Scan for the cell matching the given text and deliver its (x, y) coordinate at center. 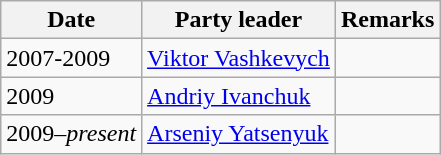
Viktor Vashkevych (239, 58)
Party leader (239, 20)
Arseniy Yatsenyuk (239, 134)
Date (72, 20)
Andriy Ivanchuk (239, 96)
Remarks (387, 20)
2007-2009 (72, 58)
2009–present (72, 134)
2009 (72, 96)
